Search for the cell housing the specified text and yield its [x, y] center coordinate. 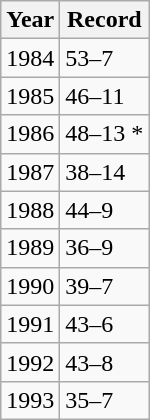
1985 [30, 96]
1988 [30, 210]
53–7 [104, 58]
39–7 [104, 286]
1990 [30, 286]
Record [104, 20]
1984 [30, 58]
44–9 [104, 210]
43–8 [104, 362]
1989 [30, 248]
35–7 [104, 400]
1991 [30, 324]
48–13 * [104, 134]
1992 [30, 362]
46–11 [104, 96]
36–9 [104, 248]
Year [30, 20]
38–14 [104, 172]
1993 [30, 400]
1986 [30, 134]
43–6 [104, 324]
1987 [30, 172]
